Search for the cell housing the specified text and yield its (x, y) center coordinate. 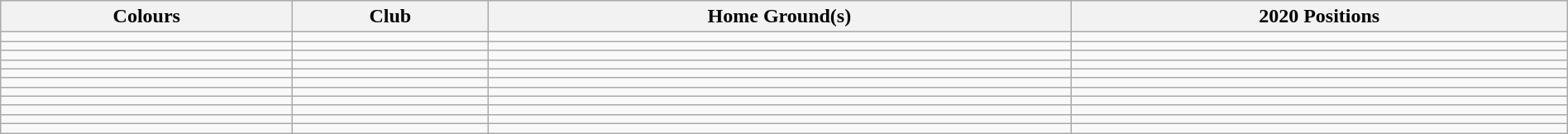
Colours (147, 17)
Club (390, 17)
Home Ground(s) (779, 17)
2020 Positions (1319, 17)
